Determine the (X, Y) coordinate at the center of the cell enclosing the given text.  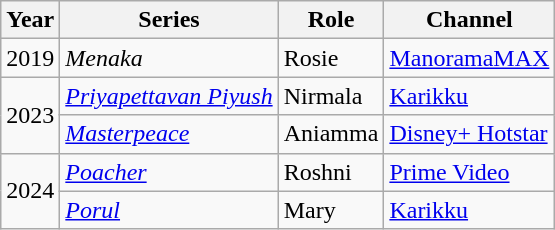
Roshni (331, 172)
2023 (30, 115)
Channel (470, 20)
Menaka (169, 58)
ManoramaMAX (470, 58)
Role (331, 20)
Porul (169, 210)
Nirmala (331, 96)
Rosie (331, 58)
2019 (30, 58)
Aniamma (331, 134)
Year (30, 20)
Series (169, 20)
2024 (30, 191)
Prime Video (470, 172)
Masterpeace (169, 134)
Poacher (169, 172)
Disney+ Hotstar (470, 134)
Mary (331, 210)
Priyapettavan Piyush (169, 96)
